Capture the cell that displays the provided text and extract its (x, y) central coordinate. 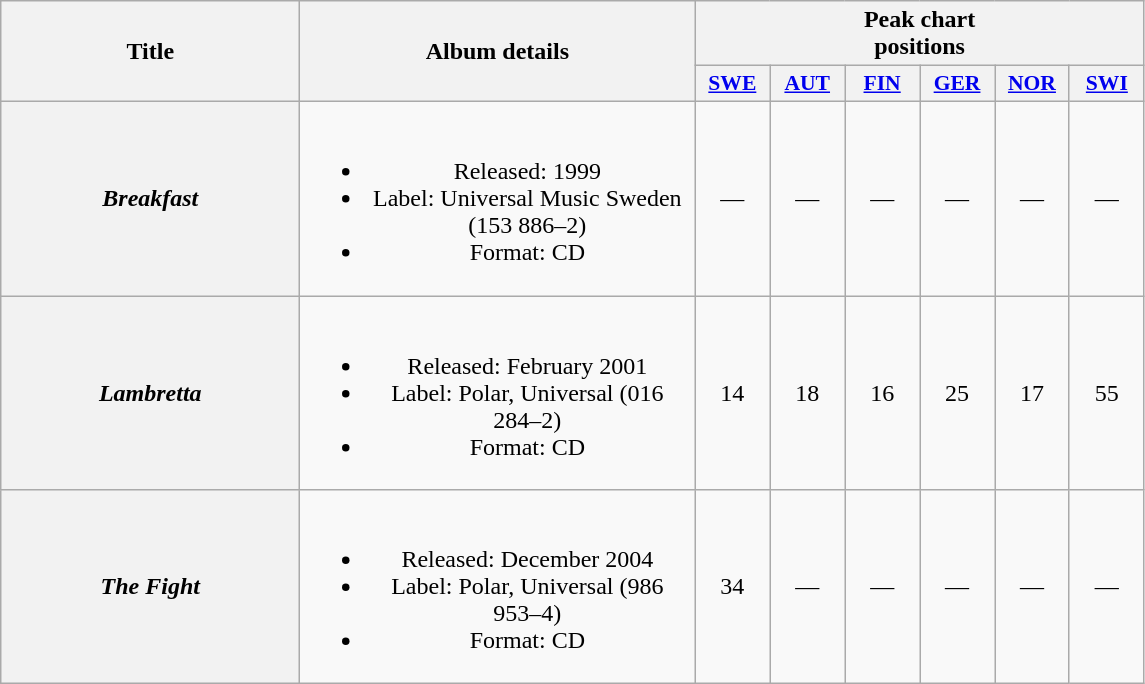
Released: 1999Label: Universal Music Sweden (153 886–2)Format: CD (498, 198)
14 (732, 393)
NOR (1032, 84)
18 (808, 393)
Lambretta (150, 393)
55 (1106, 393)
Breakfast (150, 198)
Released: December 2004Label: Polar, Universal (986 953–4)Format: CD (498, 587)
The Fight (150, 587)
FIN (882, 84)
17 (1032, 393)
AUT (808, 84)
34 (732, 587)
Title (150, 52)
GER (958, 84)
SWE (732, 84)
Peak chartpositions (920, 34)
SWI (1106, 84)
16 (882, 393)
25 (958, 393)
Released: February 2001Label: Polar, Universal (016 284–2)Format: CD (498, 393)
Album details (498, 52)
